Identify which cell holds the provided text, then report its [X, Y] central coordinate. 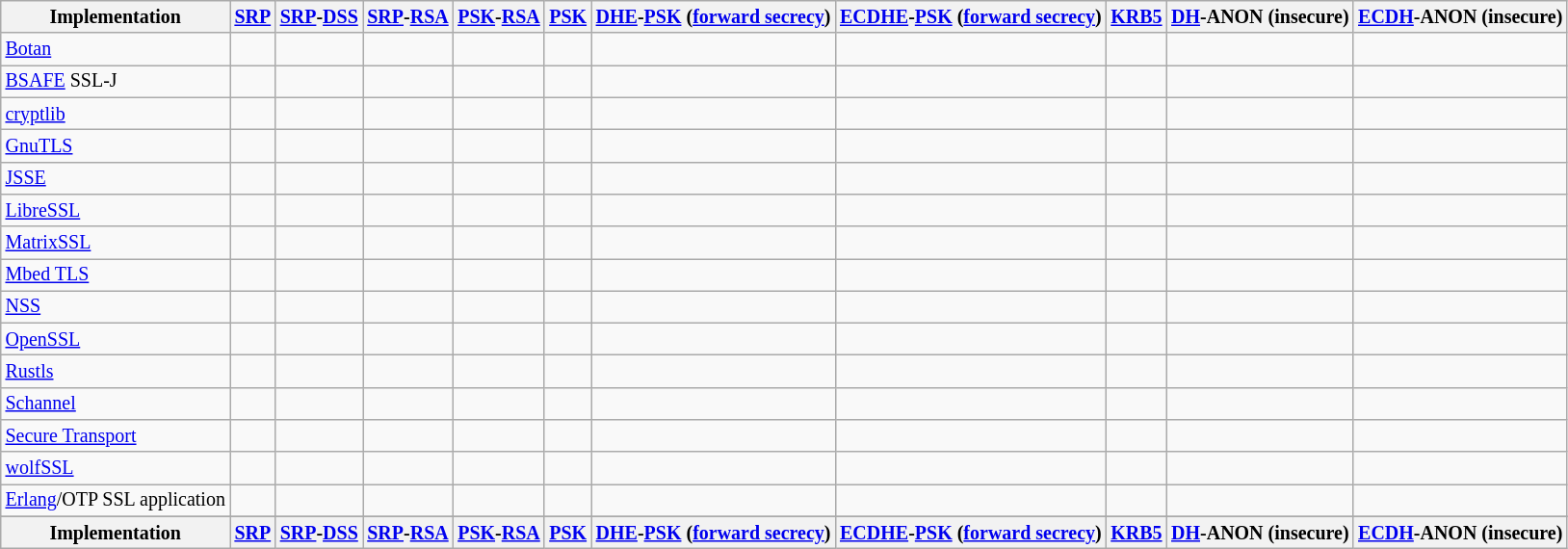
cryptlib [116, 114]
LibreSSL [116, 210]
GnuTLS [116, 146]
Secure Transport [116, 435]
NSS [116, 306]
BSAFE SSL-J [116, 81]
wolfSSL [116, 468]
Erlang/OTP SSL application [116, 501]
Schannel [116, 405]
Rustls [116, 372]
MatrixSSL [116, 243]
Mbed TLS [116, 275]
JSSE [116, 177]
Botan [116, 50]
OpenSSL [116, 339]
